From the cell containing the given text, extract its center point as (x, y) coordinate. 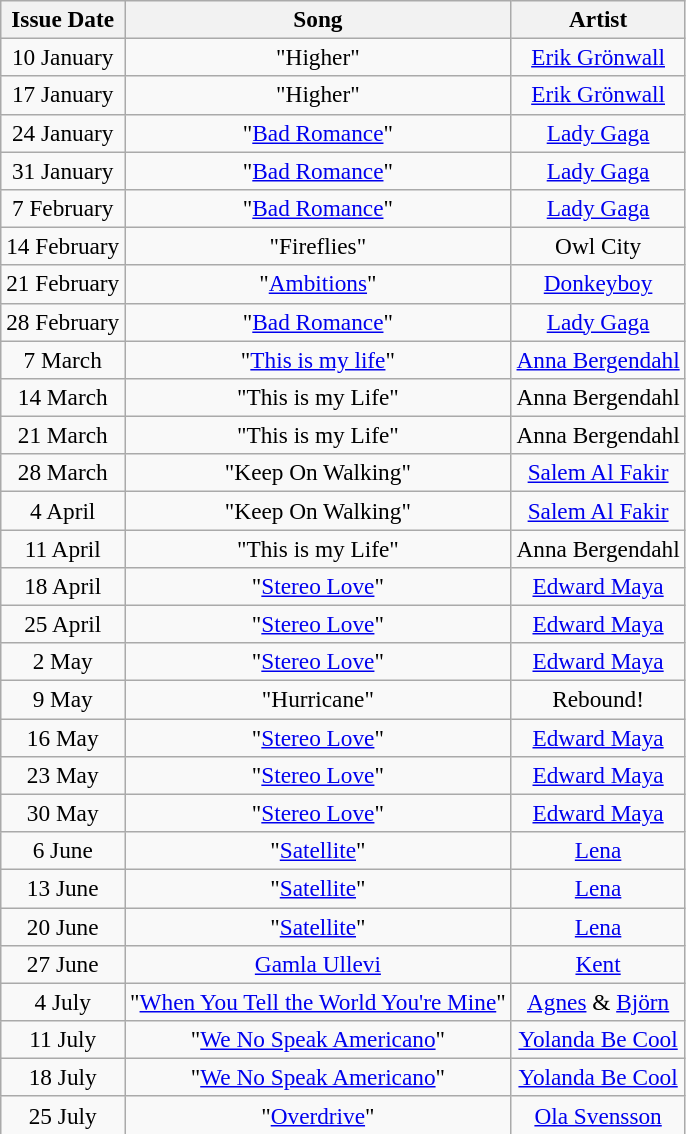
18 July (63, 1077)
20 June (63, 926)
7 March (63, 359)
"Overdrive" (318, 1115)
7 February (63, 208)
25 July (63, 1115)
17 January (63, 95)
13 June (63, 888)
Gamla Ullevi (318, 964)
11 April (63, 548)
23 May (63, 775)
Issue Date (63, 19)
6 June (63, 850)
Donkeyboy (598, 284)
Owl City (598, 246)
"Ambitions" (318, 284)
21 February (63, 284)
30 May (63, 813)
28 February (63, 322)
27 June (63, 964)
Song (318, 19)
14 February (63, 246)
14 March (63, 397)
Ola Svensson (598, 1115)
31 January (63, 170)
Agnes & Björn (598, 1002)
21 March (63, 435)
Kent (598, 964)
4 April (63, 510)
"Fireflies" (318, 246)
25 April (63, 624)
11 July (63, 1039)
"When You Tell the World You're Mine" (318, 1002)
24 January (63, 133)
10 January (63, 57)
Rebound! (598, 699)
2 May (63, 662)
4 July (63, 1002)
9 May (63, 699)
"This is my life" (318, 359)
18 April (63, 586)
"Hurricane" (318, 699)
28 March (63, 473)
16 May (63, 737)
Artist (598, 19)
